Provide the (X, Y) coordinate of the cell's center where the given text is located.  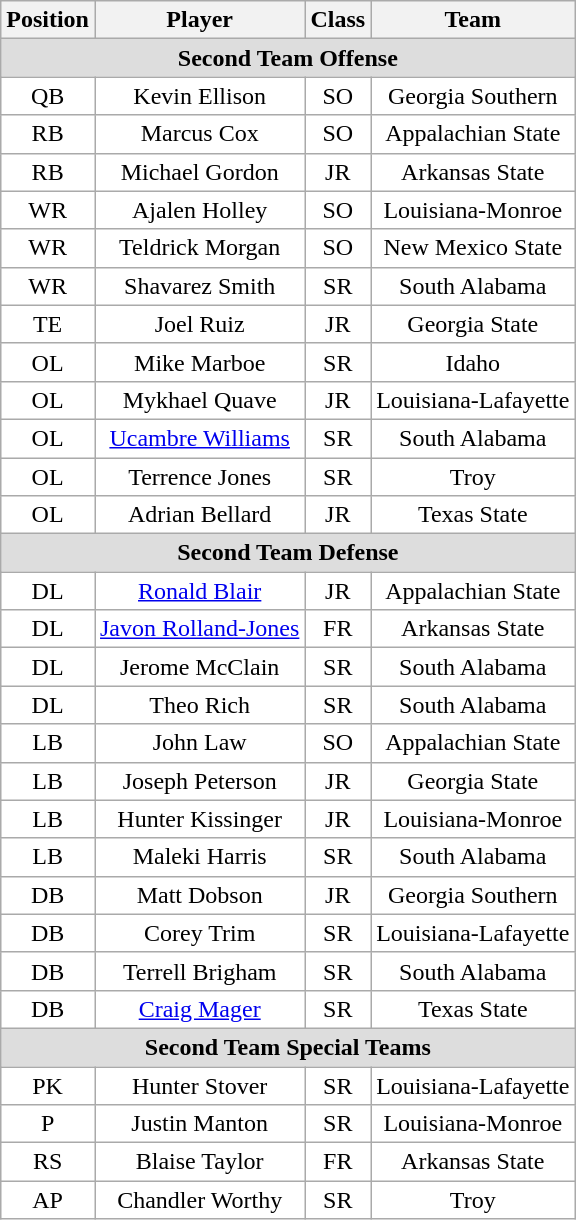
PK (48, 1085)
Player (199, 20)
Hunter Kissinger (199, 819)
Second Team Offense (288, 58)
Joel Ruiz (199, 324)
Craig Mager (199, 1009)
Ajalen Holley (199, 210)
Terrell Brigham (199, 971)
Teldrick Morgan (199, 248)
TE (48, 324)
Shavarez Smith (199, 286)
Class (338, 20)
Blaise Taylor (199, 1162)
Hunter Stover (199, 1085)
Ronald Blair (199, 591)
Ucambre Williams (199, 438)
Joseph Peterson (199, 781)
Idaho (473, 362)
Justin Manton (199, 1124)
Adrian Bellard (199, 515)
RS (48, 1162)
Maleki Harris (199, 857)
John Law (199, 743)
AP (48, 1200)
New Mexico State (473, 248)
Jerome McClain (199, 667)
P (48, 1124)
Mike Marboe (199, 362)
Team (473, 20)
Kevin Ellison (199, 96)
Position (48, 20)
Marcus Cox (199, 134)
Mykhael Quave (199, 400)
QB (48, 96)
Matt Dobson (199, 895)
Michael Gordon (199, 172)
Theo Rich (199, 705)
Javon Rolland-Jones (199, 629)
Second Team Defense (288, 553)
Terrence Jones (199, 477)
Corey Trim (199, 933)
Second Team Special Teams (288, 1047)
Chandler Worthy (199, 1200)
